For the text-containing cell, return its midpoint in [x, y] coordinate format. 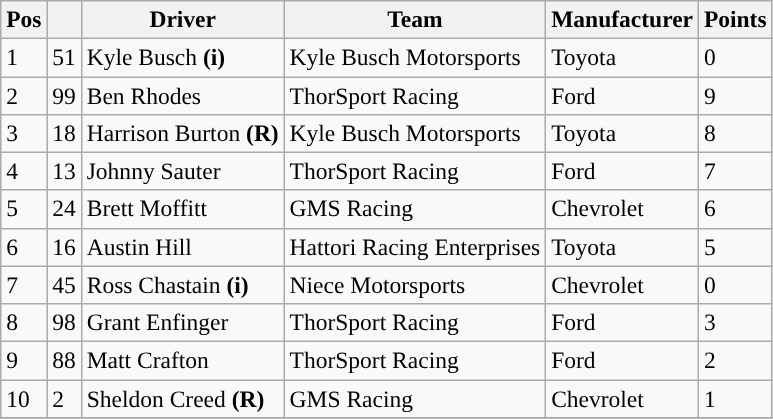
Ben Rhodes [182, 95]
Team [415, 19]
51 [64, 57]
88 [64, 360]
Pos [24, 19]
4 [24, 171]
10 [24, 398]
18 [64, 133]
45 [64, 285]
Harrison Burton (R) [182, 133]
Kyle Busch (i) [182, 57]
Matt Crafton [182, 360]
Brett Moffitt [182, 209]
Driver [182, 19]
Niece Motorsports [415, 285]
Manufacturer [622, 19]
99 [64, 95]
13 [64, 171]
16 [64, 247]
Sheldon Creed (R) [182, 398]
Hattori Racing Enterprises [415, 247]
Grant Enfinger [182, 322]
98 [64, 322]
Points [735, 19]
Johnny Sauter [182, 171]
24 [64, 209]
Austin Hill [182, 247]
Ross Chastain (i) [182, 285]
